Capture the cell that displays the provided text and extract its (x, y) central coordinate. 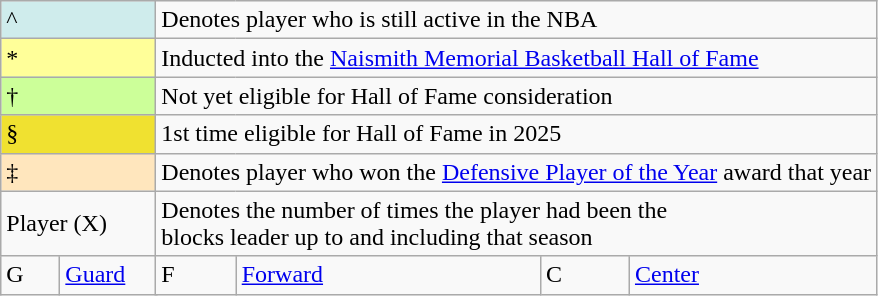
Denotes player who won the Defensive Player of the Year award that year (516, 172)
Inducted into the Naismith Memorial Basketball Hall of Fame (516, 58)
Not yet eligible for Hall of Fame consideration (516, 96)
Center (752, 275)
Denotes the number of times the player had been theblocks leader up to and including that season (516, 224)
Forward (388, 275)
Denotes player who is still active in the NBA (516, 20)
* (78, 58)
Player (X) (78, 224)
C (584, 275)
G (30, 275)
‡ (78, 172)
† (78, 96)
1st time eligible for Hall of Fame in 2025 (516, 134)
Guard (108, 275)
§ (78, 134)
^ (78, 20)
F (196, 275)
